Detect which cell encompasses the target text, then output its (x, y) center coordinate. 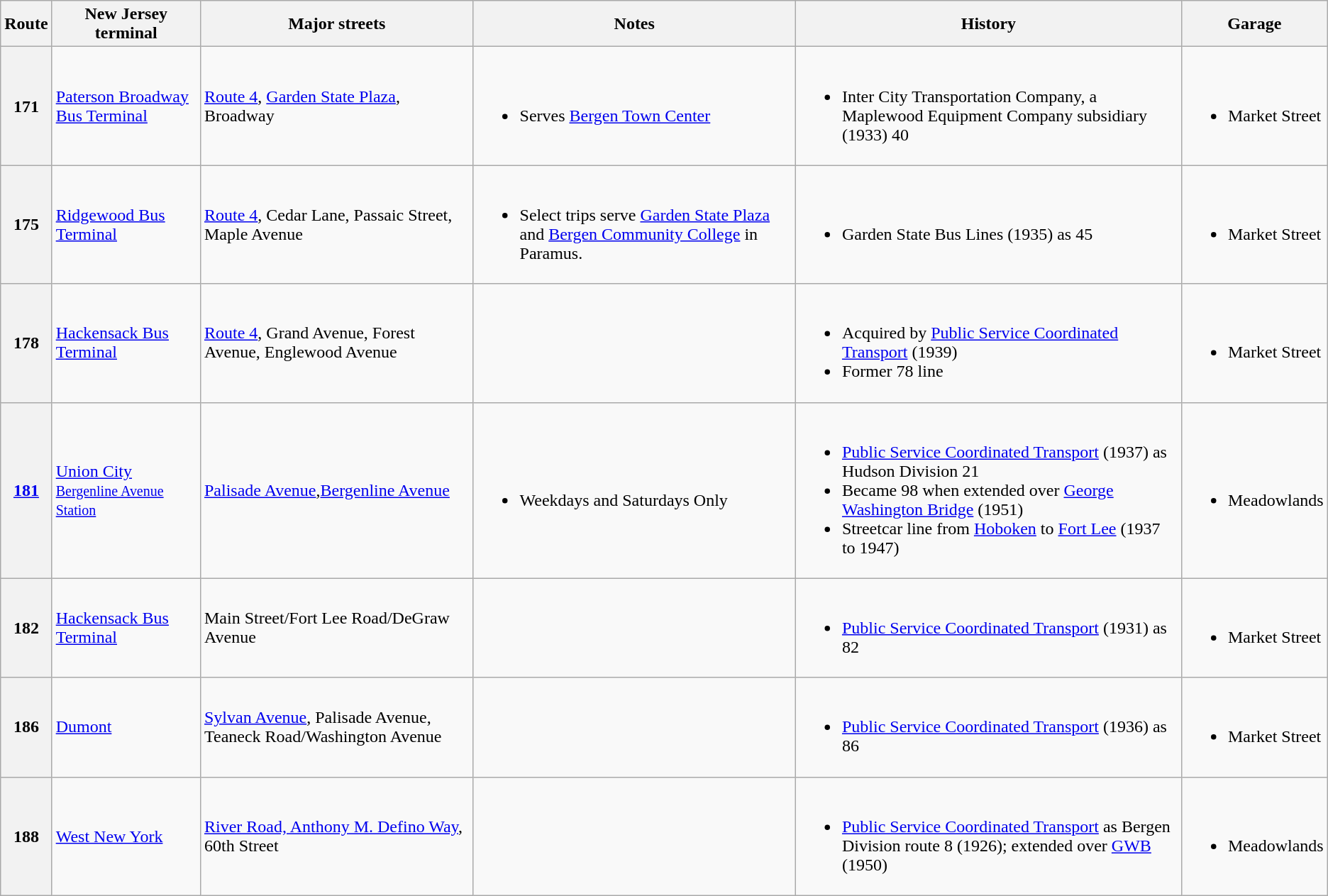
Select trips serve Garden State Plaza and Bergen Community College in Paramus. (634, 224)
175 (26, 224)
River Road, Anthony M. Defino Way, 60th Street (336, 836)
History (988, 24)
Route 4, Cedar Lane, Passaic Street, Maple Avenue (336, 224)
West New York (126, 836)
178 (26, 343)
Weekdays and Saturdays Only (634, 490)
Route 4, Grand Avenue, Forest Avenue, Englewood Avenue (336, 343)
Public Service Coordinated Transport (1931) as 82 (988, 628)
181 (26, 490)
Sylvan Avenue, Palisade Avenue, Teaneck Road/Washington Avenue (336, 727)
Major streets (336, 24)
Garden State Bus Lines (1935) as 45 (988, 224)
Inter City Transportation Company, a Maplewood Equipment Company subsidiary (1933) 40 (988, 106)
Palisade Avenue,Bergenline Avenue (336, 490)
182 (26, 628)
Route 4, Garden State Plaza, Broadway (336, 106)
Ridgewood Bus Terminal (126, 224)
Acquired by Public Service Coordinated Transport (1939)Former 78 line (988, 343)
Serves Bergen Town Center (634, 106)
Paterson Broadway Bus Terminal (126, 106)
186 (26, 727)
188 (26, 836)
Union CityBergenline Avenue Station (126, 490)
Public Service Coordinated Transport as Bergen Division route 8 (1926); extended over GWB (1950) (988, 836)
Dumont (126, 727)
171 (26, 106)
New Jersey terminal (126, 24)
Notes (634, 24)
Route (26, 24)
Main Street/Fort Lee Road/DeGraw Avenue (336, 628)
Public Service Coordinated Transport (1936) as 86 (988, 727)
Garage (1254, 24)
